Pinpoint the cell where the given text exists, returning its (X, Y) midpoint coordinate. 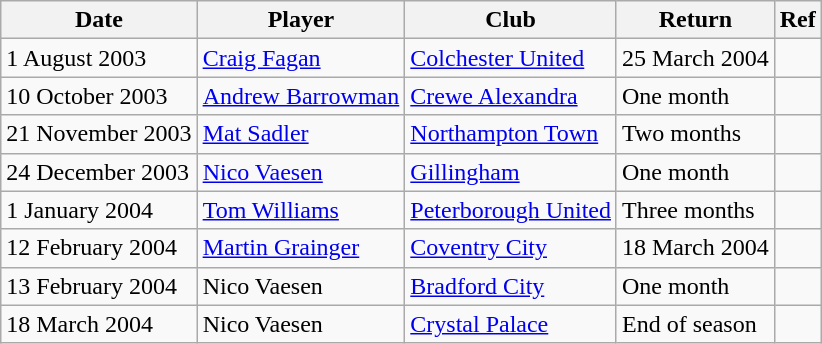
Tom Williams (301, 210)
Date (99, 20)
Two months (695, 134)
Ref (798, 20)
10 October 2003 (99, 96)
Return (695, 20)
Coventry City (511, 248)
Craig Fagan (301, 58)
Mat Sadler (301, 134)
21 November 2003 (99, 134)
Bradford City (511, 286)
Gillingham (511, 172)
1 January 2004 (99, 210)
Crystal Palace (511, 324)
End of season (695, 324)
Colchester United (511, 58)
Crewe Alexandra (511, 96)
Northampton Town (511, 134)
Andrew Barrowman (301, 96)
Peterborough United (511, 210)
Martin Grainger (301, 248)
24 December 2003 (99, 172)
Player (301, 20)
Three months (695, 210)
Club (511, 20)
13 February 2004 (99, 286)
25 March 2004 (695, 58)
12 February 2004 (99, 248)
1 August 2003 (99, 58)
